Find where the given text appears and provide that cell's center as (x, y) coordinate. 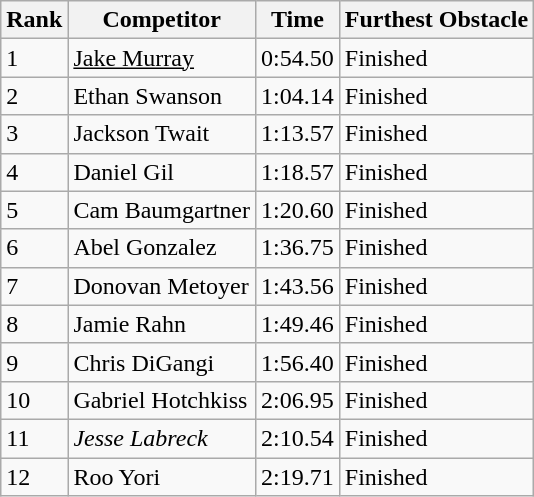
12 (34, 477)
1:49.46 (298, 324)
1 (34, 58)
10 (34, 400)
8 (34, 324)
9 (34, 362)
11 (34, 438)
2:06.95 (298, 400)
4 (34, 172)
Furthest Obstacle (436, 20)
7 (34, 286)
Cam Baumgartner (162, 210)
5 (34, 210)
Jackson Twait (162, 134)
1:04.14 (298, 96)
1:20.60 (298, 210)
Roo Yori (162, 477)
Daniel Gil (162, 172)
1:43.56 (298, 286)
Abel Gonzalez (162, 248)
Competitor (162, 20)
Ethan Swanson (162, 96)
Jamie Rahn (162, 324)
Gabriel Hotchkiss (162, 400)
Chris DiGangi (162, 362)
2:19.71 (298, 477)
Donovan Metoyer (162, 286)
Jake Murray (162, 58)
6 (34, 248)
0:54.50 (298, 58)
2 (34, 96)
Time (298, 20)
1:18.57 (298, 172)
Rank (34, 20)
1:36.75 (298, 248)
3 (34, 134)
1:13.57 (298, 134)
1:56.40 (298, 362)
Jesse Labreck (162, 438)
2:10.54 (298, 438)
